From the cell containing the given text, extract its center point as (X, Y) coordinate. 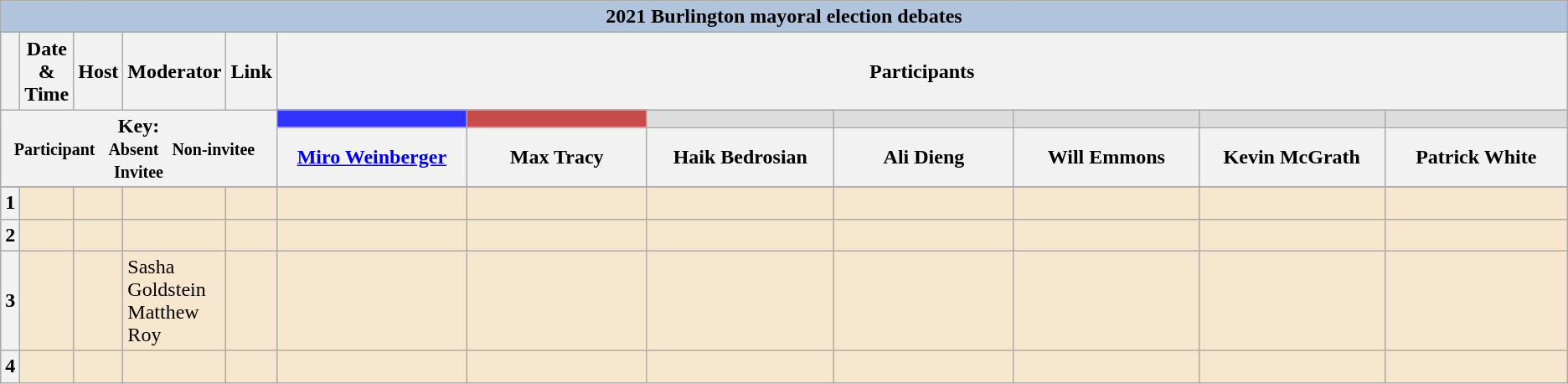
3 (10, 300)
Key: Participant Absent Non-invitee Invitee (139, 148)
Kevin McGrath (1292, 158)
Date & Time (47, 71)
Will Emmons (1106, 158)
Moderator (174, 71)
Host (99, 71)
Haik Bedrosian (740, 158)
Link (251, 71)
Patrick White (1476, 158)
Ali Dieng (925, 158)
Sasha GoldsteinMatthew Roy (174, 300)
1 (10, 203)
Participants (921, 71)
Miro Weinberger (372, 158)
2 (10, 235)
4 (10, 366)
2021 Burlington mayoral election debates (784, 17)
Max Tracy (556, 158)
